Return the [X, Y] coordinate for the center point of the cell that contains the specified text.  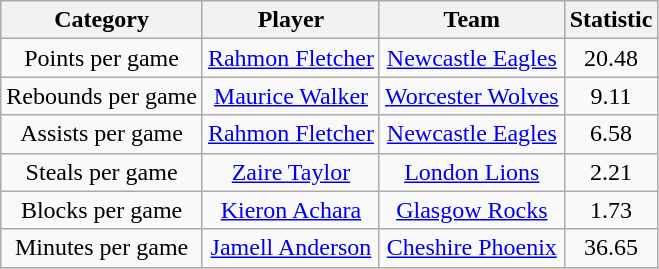
Points per game [102, 58]
Category [102, 20]
London Lions [472, 172]
Jamell Anderson [290, 248]
Player [290, 20]
1.73 [611, 210]
Blocks per game [102, 210]
Assists per game [102, 134]
Worcester Wolves [472, 96]
Steals per game [102, 172]
6.58 [611, 134]
36.65 [611, 248]
Kieron Achara [290, 210]
Zaire Taylor [290, 172]
Team [472, 20]
Statistic [611, 20]
Rebounds per game [102, 96]
Cheshire Phoenix [472, 248]
9.11 [611, 96]
2.21 [611, 172]
20.48 [611, 58]
Minutes per game [102, 248]
Glasgow Rocks [472, 210]
Maurice Walker [290, 96]
